Locate the cell with the specified text and output its [x, y] center coordinate. 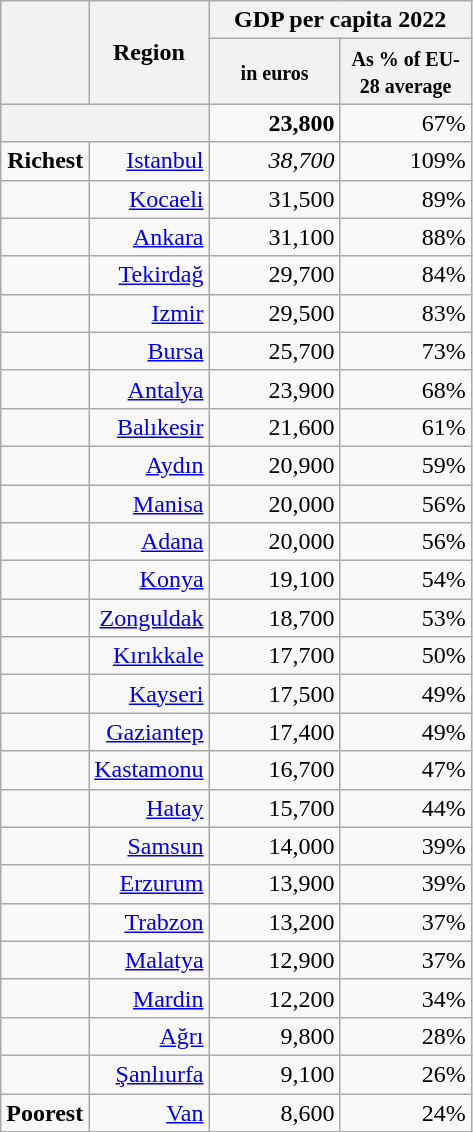
Region [149, 52]
26% [406, 1074]
Zonguldak [149, 618]
61% [406, 427]
19,100 [274, 580]
Van [149, 1113]
GDP per capita 2022 [340, 20]
Kocaeli [149, 199]
Izmir [149, 313]
44% [406, 808]
84% [406, 275]
47% [406, 770]
Richest [45, 161]
12,900 [274, 960]
Erzurum [149, 884]
Trabzon [149, 922]
Hatay [149, 808]
17,500 [274, 694]
16,700 [274, 770]
34% [406, 998]
73% [406, 351]
Istanbul [149, 161]
21,600 [274, 427]
Antalya [149, 389]
109% [406, 161]
Ağrı [149, 1036]
67% [406, 123]
Balıkesir [149, 427]
Aydın [149, 465]
Tekirdağ [149, 275]
15,700 [274, 808]
54% [406, 580]
18,700 [274, 618]
Gaziantep [149, 732]
31,500 [274, 199]
50% [406, 656]
38,700 [274, 161]
29,700 [274, 275]
in euros [274, 72]
9,100 [274, 1074]
17,400 [274, 732]
89% [406, 199]
88% [406, 237]
25,700 [274, 351]
29,500 [274, 313]
Ankara [149, 237]
Manisa [149, 503]
23,800 [274, 123]
13,200 [274, 922]
83% [406, 313]
53% [406, 618]
Mardin [149, 998]
12,200 [274, 998]
Konya [149, 580]
Poorest [45, 1113]
31,100 [274, 237]
Kırıkkale [149, 656]
23,900 [274, 389]
59% [406, 465]
Şanlıurfa [149, 1074]
14,000 [274, 846]
Bursa [149, 351]
20,900 [274, 465]
As % of EU-28 average [406, 72]
Kayseri [149, 694]
Malatya [149, 960]
28% [406, 1036]
13,900 [274, 884]
9,800 [274, 1036]
8,600 [274, 1113]
68% [406, 389]
17,700 [274, 656]
Adana [149, 542]
Samsun [149, 846]
Kastamonu [149, 770]
24% [406, 1113]
